Scan for the cell matching the given text and deliver its [x, y] coordinate at center. 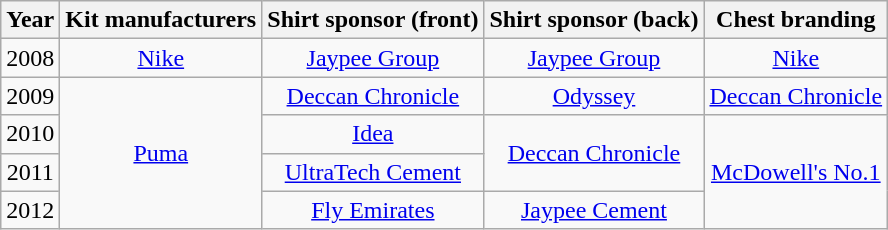
Chest branding [796, 20]
McDowell's No.1 [796, 172]
Shirt sponsor (front) [373, 20]
Year [30, 20]
2011 [30, 172]
2010 [30, 134]
Puma [161, 153]
Jaypee Cement [594, 210]
2008 [30, 58]
Odyssey [594, 96]
Fly Emirates [373, 210]
Kit manufacturers [161, 20]
UltraTech Cement [373, 172]
Idea [373, 134]
2009 [30, 96]
Shirt sponsor (back) [594, 20]
2012 [30, 210]
